Provide the [X, Y] coordinate of the cell's center where the given text is located.  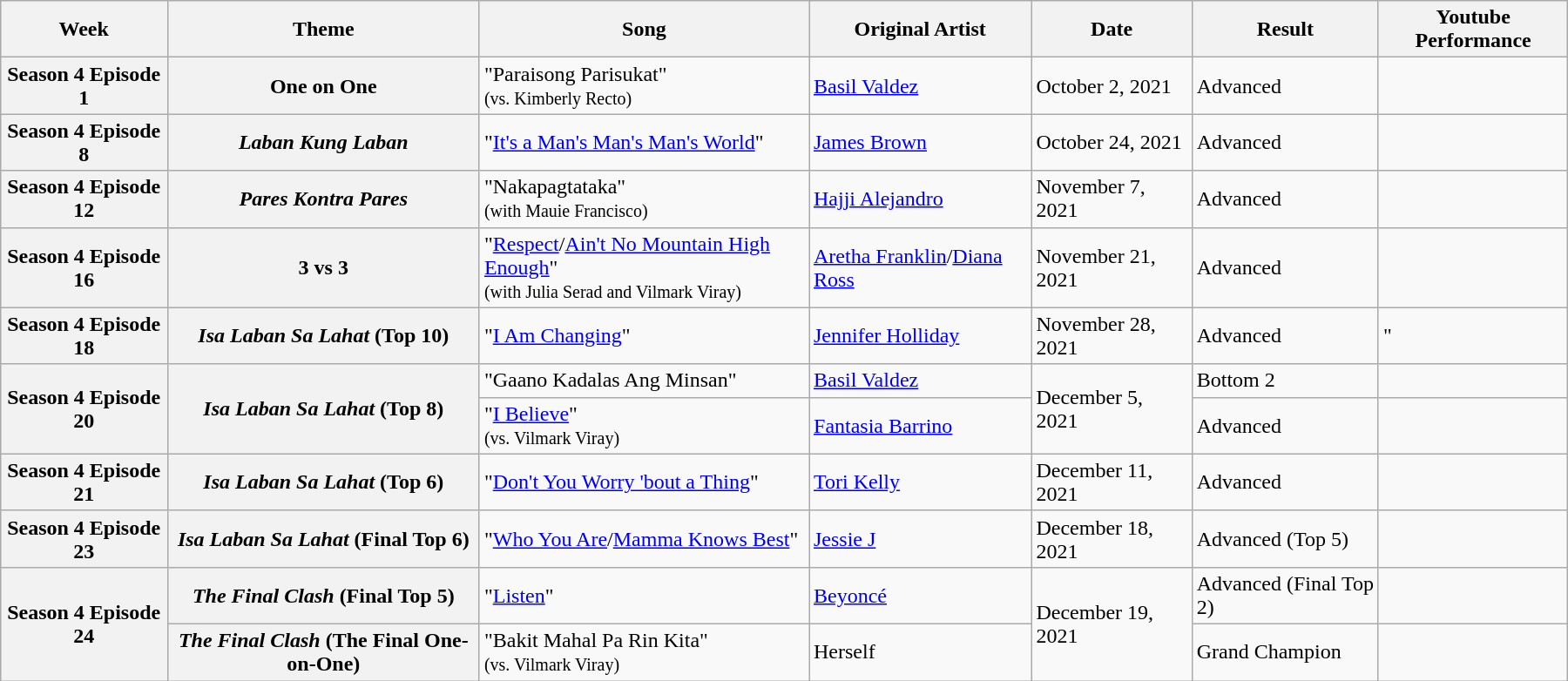
Isa Laban Sa Lahat (Top 10) [323, 336]
November 7, 2021 [1112, 199]
December 11, 2021 [1112, 482]
Jennifer Holliday [920, 336]
Grand Champion [1285, 651]
Advanced (Top 5) [1285, 538]
Pares Kontra Pares [323, 199]
Date [1112, 30]
"It's a Man's Man's Man's World" [644, 143]
Youtube Performance [1472, 30]
"Who You Are/Mamma Knows Best" [644, 538]
Season 4 Episode 1 [84, 85]
Result [1285, 30]
November 21, 2021 [1112, 267]
Week [84, 30]
"Bakit Mahal Pa Rin Kita"(vs. Vilmark Viray) [644, 651]
Season 4 Episode 23 [84, 538]
Season 4 Episode 18 [84, 336]
Season 4 Episode 12 [84, 199]
"Gaano Kadalas Ang Minsan" [644, 381]
November 28, 2021 [1112, 336]
October 2, 2021 [1112, 85]
"I Am Changing" [644, 336]
Aretha Franklin/Diana Ross [920, 267]
" [1472, 336]
Theme [323, 30]
James Brown [920, 143]
Bottom 2 [1285, 381]
December 18, 2021 [1112, 538]
Isa Laban Sa Lahat (Top 8) [323, 409]
Laban Kung Laban [323, 143]
"Nakapagtataka"(with Mauie Francisco) [644, 199]
"Paraisong Parisukat"(vs. Kimberly Recto) [644, 85]
3 vs 3 [323, 267]
Tori Kelly [920, 482]
October 24, 2021 [1112, 143]
Hajji Alejandro [920, 199]
Advanced (Final Top 2) [1285, 596]
The Final Clash (The Final One-on-One) [323, 651]
Original Artist [920, 30]
"Don't You Worry 'bout a Thing" [644, 482]
Season 4 Episode 24 [84, 624]
Beyoncé [920, 596]
"I Believe"(vs. Vilmark Viray) [644, 425]
Isa Laban Sa Lahat (Final Top 6) [323, 538]
Season 4 Episode 20 [84, 409]
Isa Laban Sa Lahat (Top 6) [323, 482]
Season 4 Episode 21 [84, 482]
Song [644, 30]
Season 4 Episode 8 [84, 143]
One on One [323, 85]
Jessie J [920, 538]
Season 4 Episode 16 [84, 267]
The Final Clash (Final Top 5) [323, 596]
"Respect/Ain't No Mountain High Enough"(with Julia Serad and Vilmark Viray) [644, 267]
"Listen" [644, 596]
Herself [920, 651]
Fantasia Barrino [920, 425]
December 19, 2021 [1112, 624]
December 5, 2021 [1112, 409]
